Search for the cell housing the specified text and yield its (X, Y) center coordinate. 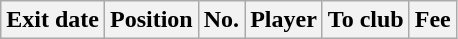
Player (284, 20)
Fee (432, 20)
No. (221, 20)
Position (151, 20)
Exit date (53, 20)
To club (366, 20)
